Detect which cell encompasses the target text, then output its [x, y] center coordinate. 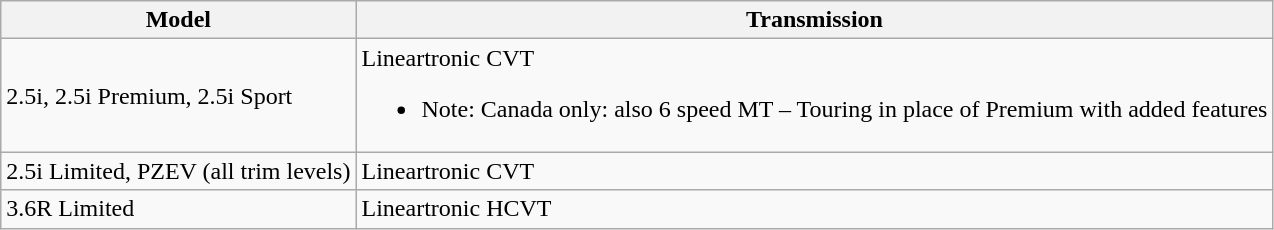
2.5i, 2.5i Premium, 2.5i Sport [178, 96]
Lineartronic CVTNote: Canada only: also 6 speed MT – Touring in place of Premium with added features [814, 96]
Transmission [814, 20]
3.6R Limited [178, 209]
Model [178, 20]
Lineartronic HCVT [814, 209]
Lineartronic CVT [814, 171]
2.5i Limited, PZEV (all trim levels) [178, 171]
